Search for the cell housing the specified text and yield its [X, Y] center coordinate. 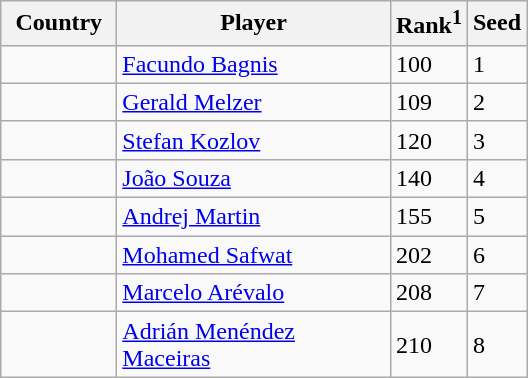
Stefan Kozlov [254, 140]
8 [496, 344]
140 [428, 178]
100 [428, 64]
Adrián Menéndez Maceiras [254, 344]
Player [254, 24]
3 [496, 140]
Country [59, 24]
109 [428, 102]
Marcelo Arévalo [254, 293]
Facundo Bagnis [254, 64]
2 [496, 102]
Mohamed Safwat [254, 255]
155 [428, 217]
5 [496, 217]
4 [496, 178]
João Souza [254, 178]
Rank1 [428, 24]
Gerald Melzer [254, 102]
7 [496, 293]
Andrej Martin [254, 217]
6 [496, 255]
202 [428, 255]
Seed [496, 24]
120 [428, 140]
1 [496, 64]
210 [428, 344]
208 [428, 293]
